Output the (x, y) coordinate of the center of the cell containing the given text.  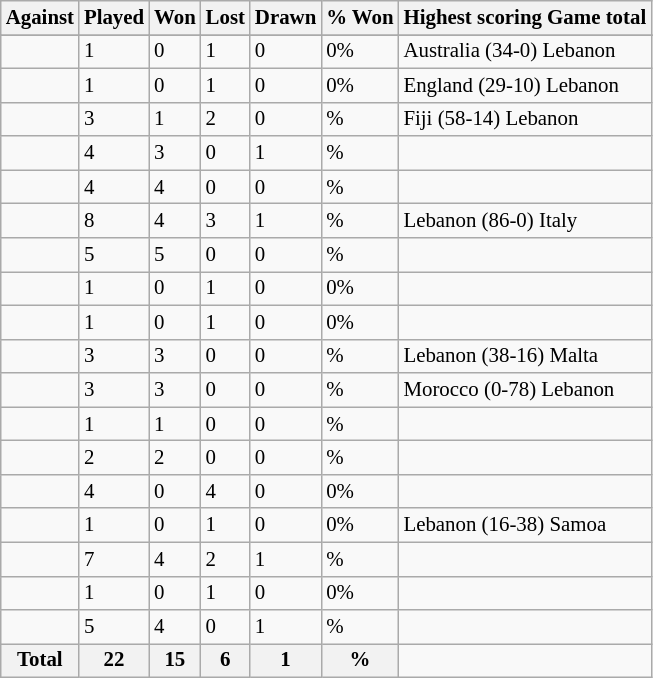
Australia (34-0) Lebanon (526, 51)
Won (175, 18)
Drawn (286, 18)
Highest scoring Game total (526, 18)
15 (175, 661)
6 (226, 661)
Fiji (58-14) Lebanon (526, 119)
Lebanon (16-38) Samoa (526, 525)
% Won (360, 18)
Lebanon (86-0) Italy (526, 221)
Against (40, 18)
Lebanon (38-16) Malta (526, 356)
Morocco (0-78) Lebanon (526, 390)
Total (40, 661)
Lost (226, 18)
7 (114, 559)
8 (114, 221)
England (29-10) Lebanon (526, 85)
Played (114, 18)
22 (114, 661)
